Scan for the cell matching the given text and deliver its [X, Y] coordinate at center. 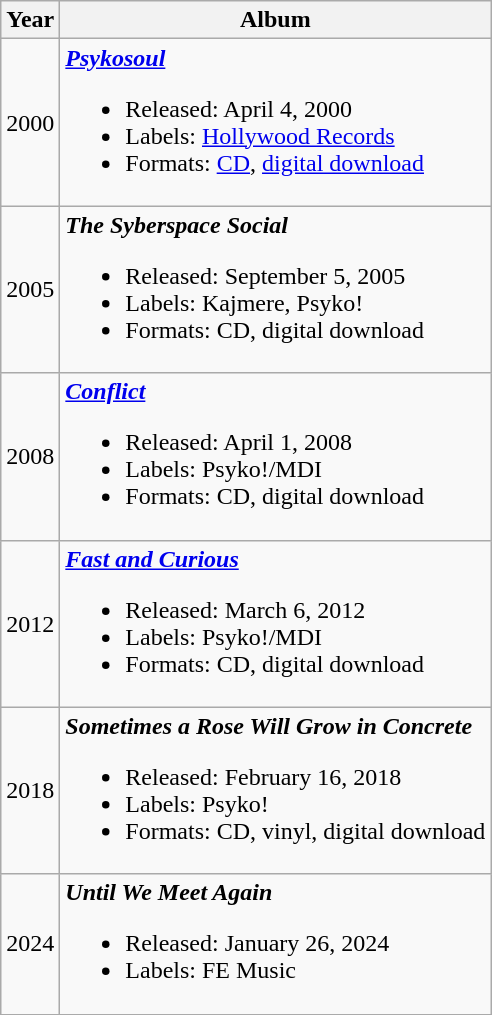
2008 [30, 456]
PsykosoulReleased: April 4, 2000Labels: Hollywood RecordsFormats: CD, digital download [276, 122]
2018 [30, 790]
Year [30, 20]
2000 [30, 122]
The Syberspace SocialReleased: September 5, 2005Labels: Kajmere, Psyko!Formats: CD, digital download [276, 290]
2012 [30, 624]
2005 [30, 290]
ConflictReleased: April 1, 2008Labels: Psyko!/MDIFormats: CD, digital download [276, 456]
Until We Meet AgainReleased: January 26, 2024Labels: FE Music [276, 944]
Album [276, 20]
Sometimes a Rose Will Grow in ConcreteReleased: February 16, 2018Labels: Psyko!Formats: CD, vinyl, digital download [276, 790]
Fast and CuriousReleased: March 6, 2012Labels: Psyko!/MDIFormats: CD, digital download [276, 624]
2024 [30, 944]
